For the text-containing cell, return its midpoint in [x, y] coordinate format. 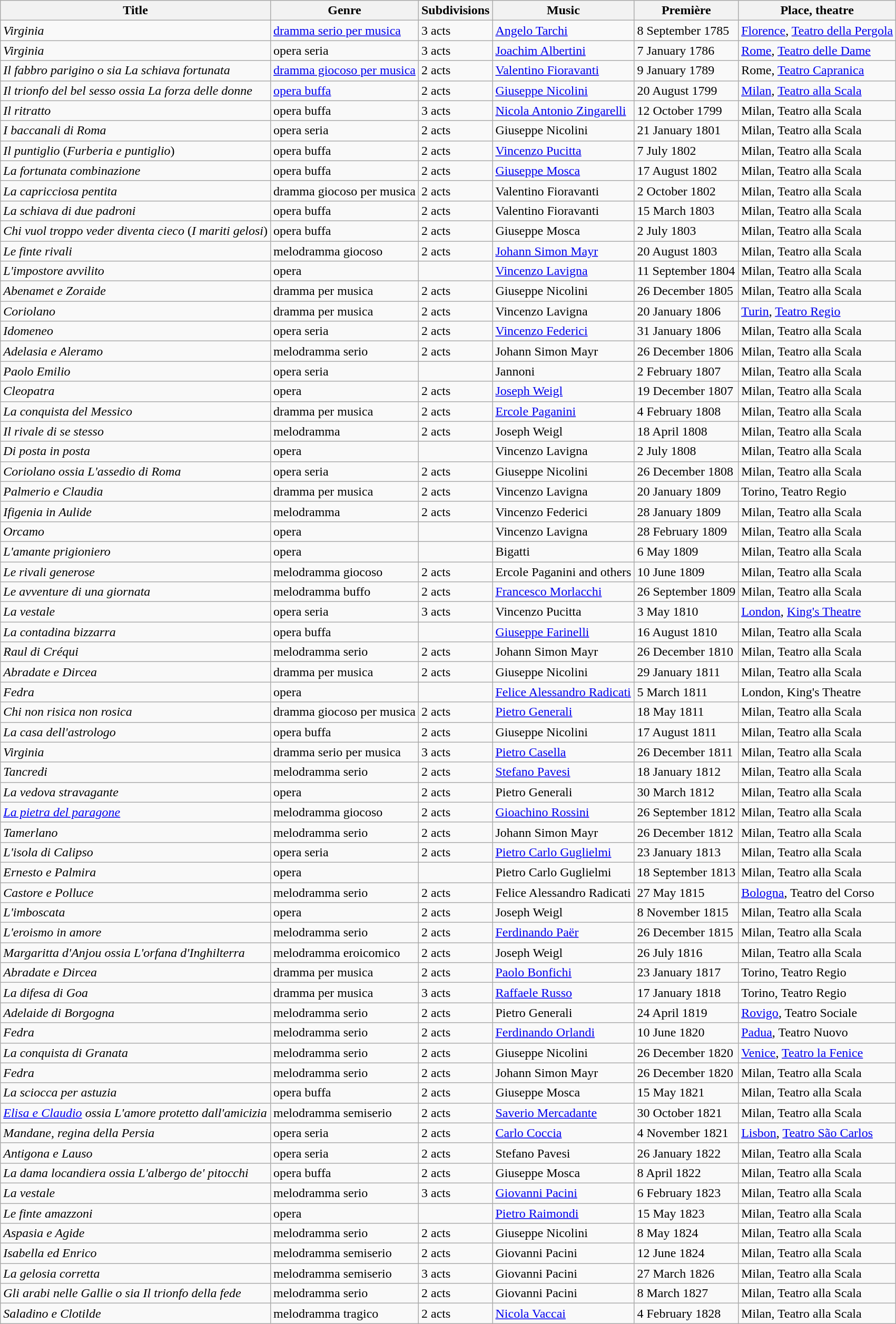
Carlo Coccia [564, 1133]
L'impostore avvilito [136, 271]
Orcamo [136, 531]
2 October 1802 [686, 191]
18 September 1813 [686, 872]
26 January 1822 [686, 1153]
Ifigenia in Aulide [136, 511]
15 May 1823 [686, 1213]
26 September 1812 [686, 812]
Il fabbro parigino o sia La schiava fortunata [136, 71]
23 January 1813 [686, 852]
27 March 1826 [686, 1273]
La difesa di Goa [136, 993]
8 November 1815 [686, 913]
23 January 1817 [686, 973]
26 December 1810 [686, 652]
26 December 1811 [686, 752]
La gelosia corretta [136, 1273]
Idomeneo [136, 331]
Il trionfo del bel sesso ossia La forza delle donne [136, 91]
Rovigo, Teatro Sociale [818, 1013]
4 February 1828 [686, 1313]
20 August 1799 [686, 91]
18 May 1811 [686, 712]
Isabella ed Enrico [136, 1253]
Adelasia e Aleramo [136, 351]
6 May 1809 [686, 551]
8 April 1822 [686, 1173]
Il ritratto [136, 111]
Subdivisions [455, 11]
17 January 1818 [686, 993]
28 January 1809 [686, 511]
20 January 1809 [686, 491]
Music [564, 11]
6 February 1823 [686, 1193]
31 January 1806 [686, 331]
Nicola Antonio Zingarelli [564, 111]
Tamerlano [136, 832]
La capricciosa pentita [136, 191]
18 April 1808 [686, 431]
Le rivali generose [136, 571]
20 January 1806 [686, 311]
La dama locandiera ossia L'albergo de' pitocchi [136, 1173]
Pietro Raimondi [564, 1213]
17 August 1811 [686, 732]
7 July 1802 [686, 151]
L'imboscata [136, 913]
La pietra del paragone [136, 812]
18 January 1812 [686, 772]
5 March 1811 [686, 692]
Abenamet e Zoraide [136, 291]
Gioachino Rossini [564, 812]
melodramma buffo [344, 592]
Margaritta d'Anjou ossia L'orfana d'Inghilterra [136, 953]
Genre [344, 11]
Ercole Paganini and others [564, 571]
21 January 1801 [686, 131]
29 January 1811 [686, 672]
Angelo Tarchi [564, 31]
Elisa e Claudio ossia L'amore protetto dall'amicizia [136, 1113]
L'eroismo in amore [136, 933]
Raul di Créqui [136, 652]
24 April 1819 [686, 1013]
2 February 1807 [686, 371]
Saverio Mercadante [564, 1113]
8 March 1827 [686, 1293]
20 August 1803 [686, 251]
La fortunata combinazione [136, 171]
Joachim Albertini [564, 51]
Il puntiglio (Furberia e puntiglio) [136, 151]
Rome, Teatro Capranica [818, 71]
28 February 1809 [686, 531]
15 March 1803 [686, 211]
Le avventure di una giornata [136, 592]
Ercole Paganini [564, 411]
Rome, Teatro delle Dame [818, 51]
19 December 1807 [686, 391]
30 October 1821 [686, 1113]
Title [136, 11]
Raffaele Russo [564, 993]
26 December 1806 [686, 351]
12 October 1799 [686, 111]
Nicola Vaccai [564, 1313]
30 March 1812 [686, 792]
melodramma tragico [344, 1313]
9 January 1789 [686, 71]
3 May 1810 [686, 612]
Ferdinando Orlandi [564, 1033]
Première [686, 11]
Ferdinando Paër [564, 933]
Chi vuol troppo veder diventa cieco (I mariti gelosi) [136, 231]
Bologna, Teatro del Corso [818, 893]
La conquista di Granata [136, 1053]
26 December 1805 [686, 291]
Padua, Teatro Nuovo [818, 1033]
16 August 1810 [686, 632]
26 December 1815 [686, 933]
26 December 1812 [686, 832]
I baccanali di Roma [136, 131]
Pietro Casella [564, 752]
La conquista del Messico [136, 411]
Tancredi [136, 772]
11 September 1804 [686, 271]
Palmerio e Claudia [136, 491]
Chi non risica non rosica [136, 712]
8 May 1824 [686, 1233]
melodramma eroicomico [344, 953]
Le finte rivali [136, 251]
Lisbon, Teatro São Carlos [818, 1133]
Adelaide di Borgogna [136, 1013]
7 January 1786 [686, 51]
2 July 1808 [686, 451]
10 June 1820 [686, 1033]
12 June 1824 [686, 1253]
Paolo Emilio [136, 371]
La sciocca per astuzia [136, 1093]
Saladino e Clotilde [136, 1313]
Coriolano [136, 311]
Castore e Polluce [136, 893]
Aspasia e Agide [136, 1233]
Antigona e Lauso [136, 1153]
Ernesto e Palmira [136, 872]
4 November 1821 [686, 1133]
Le finte amazzoni [136, 1213]
Mandane, regina della Persia [136, 1133]
La schiava di due padroni [136, 211]
27 May 1815 [686, 893]
Venice, Teatro la Fenice [818, 1053]
2 July 1803 [686, 231]
Jannoni [564, 371]
Giuseppe Farinelli [564, 632]
Gli arabi nelle Gallie o sia Il trionfo della fede [136, 1293]
L'amante prigioniero [136, 551]
L'isola di Calipso [136, 852]
Di posta in posta [136, 451]
26 July 1816 [686, 953]
Place, theatre [818, 11]
Coriolano ossia L'assedio di Roma [136, 471]
Cleopatra [136, 391]
26 December 1808 [686, 471]
La contadina bizzarra [136, 632]
8 September 1785 [686, 31]
Francesco Morlacchi [564, 592]
La vedova stravagante [136, 792]
4 February 1808 [686, 411]
10 June 1809 [686, 571]
26 September 1809 [686, 592]
Il rivale di se stesso [136, 431]
Florence, Teatro della Pergola [818, 31]
Paolo Bonfichi [564, 973]
Turin, Teatro Regio [818, 311]
15 May 1821 [686, 1093]
17 August 1802 [686, 171]
La casa dell'astrologo [136, 732]
Bigatti [564, 551]
